Scan for the cell matching the given text and deliver its [x, y] coordinate at center. 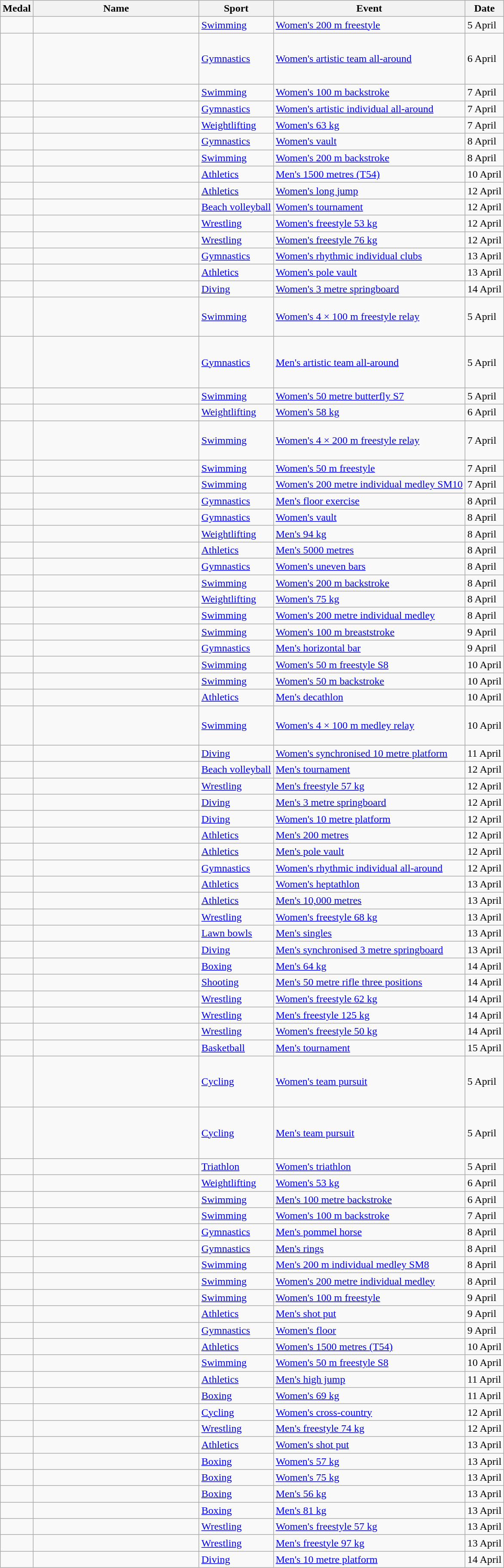
Men's floor exercise [369, 501]
Men's 200 metres [369, 835]
Women's freestyle 62 kg [369, 999]
Men's horizontal bar [369, 648]
Women's freestyle 76 kg [369, 239]
Women's 50 m backstroke [369, 681]
Women's cross-country [369, 1412]
Men's singles [369, 933]
Women's 4 × 100 m medley relay [369, 725]
Women's team pursuit [369, 1082]
Women's 69 kg [369, 1396]
Women's 1500 metres (T54) [369, 1347]
Sport [236, 9]
Name [116, 9]
Women's freestyle 68 kg [369, 917]
Women's artistic individual all-around [369, 109]
Basketball [236, 1048]
Women's pole vault [369, 273]
Event [369, 9]
Men's rings [369, 1249]
Women's 200 m freestyle [369, 25]
Men's 56 kg [369, 1494]
Women's 4 × 100 m freestyle relay [369, 317]
Women's artistic team all-around [369, 58]
Triathlon [236, 1166]
Men's freestyle 74 kg [369, 1428]
Men's freestyle 97 kg [369, 1543]
Men's pommel horse [369, 1232]
Women's heptathlon [369, 884]
Men's freestyle 57 kg [369, 786]
Women's synchronised 10 metre platform [369, 753]
Women's shot put [369, 1445]
Men's team pursuit [369, 1132]
Women's 57 kg [369, 1461]
Shooting [236, 982]
Women's 10 metre platform [369, 819]
Women's floor [369, 1330]
Women's 4 × 200 m freestyle relay [369, 440]
Women's 53 kg [369, 1183]
Date [484, 9]
Men's 200 m individual medley SM8 [369, 1265]
Women's freestyle 50 kg [369, 1031]
Men's pole vault [369, 851]
15 April [484, 1048]
Women's 3 metre springboard [369, 289]
Men's 1500 metres (T54) [369, 174]
Women's rhythmic individual all-around [369, 868]
Women's uneven bars [369, 566]
Men's high jump [369, 1379]
Medal [17, 9]
Men's 3 metre springboard [369, 802]
Men's synchronised 3 metre springboard [369, 950]
Men's 81 kg [369, 1510]
Women's 50 metre butterfly S7 [369, 396]
Men's 94 kg [369, 534]
Women's rhythmic individual clubs [369, 256]
Women's 58 kg [369, 412]
Men's decathlon [369, 697]
Women's freestyle 57 kg [369, 1527]
Women's long jump [369, 190]
Women's 50 m freestyle [369, 468]
Women's freestyle 53 kg [369, 223]
Men's 10,000 metres [369, 901]
Women's 100 m breaststroke [369, 632]
Men's 100 metre backstroke [369, 1199]
Men's 50 metre rifle three positions [369, 982]
Women's triathlon [369, 1166]
Men's artistic team all-around [369, 362]
Men's 64 kg [369, 966]
Men's 10 metre platform [369, 1559]
Women's 63 kg [369, 125]
Women's 100 m freestyle [369, 1298]
Men's freestyle 125 kg [369, 1015]
Women's 200 metre individual medley SM10 [369, 485]
Men's shot put [369, 1314]
Men's 5000 metres [369, 550]
Lawn bowls [236, 933]
Women's tournament [369, 207]
